Return the (x, y) coordinate for the center point of the cell that contains the specified text.  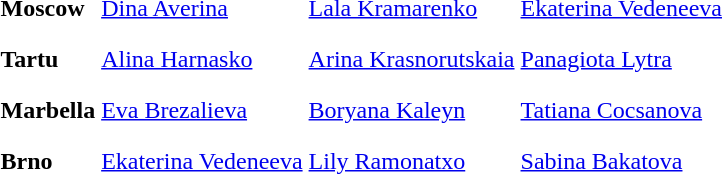
Boryana Kaleyn (412, 110)
Eva Brezalieva (202, 110)
Arina Krasnorutskaia (412, 59)
Alina Harnasko (202, 59)
